Extract the (x, y) coordinate from the center of the cell holding the provided text.  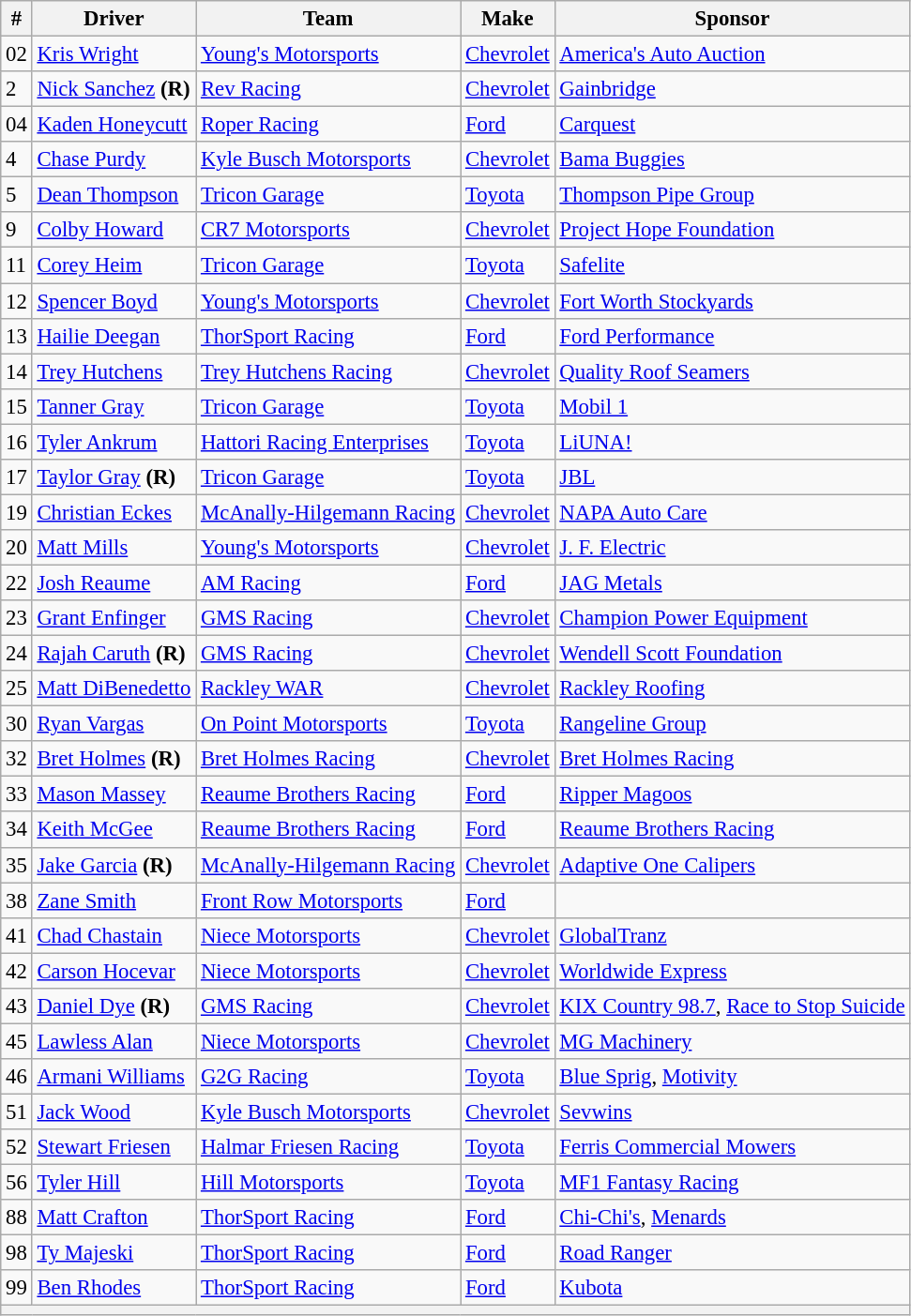
America's Auto Auction (732, 54)
JBL (732, 477)
Mason Massey (114, 794)
MF1 Fantasy Racing (732, 1183)
Kubota (732, 1288)
Hattori Racing Enterprises (328, 442)
19 (17, 512)
On Point Motorsports (328, 724)
Blue Sprig, Motivity (732, 1077)
Armani Williams (114, 1077)
98 (17, 1253)
Rev Racing (328, 89)
Matt Mills (114, 548)
Hill Motorsports (328, 1183)
Tyler Hill (114, 1183)
5 (17, 195)
Daniel Dye (R) (114, 1006)
Carson Hocevar (114, 971)
11 (17, 265)
Ford Performance (732, 336)
Ripper Magoos (732, 794)
Thompson Pipe Group (732, 195)
Corey Heim (114, 265)
14 (17, 371)
Worldwide Express (732, 971)
46 (17, 1077)
30 (17, 724)
Ty Majeski (114, 1253)
Safelite (732, 265)
Rajah Caruth (R) (114, 654)
Trey Hutchens Racing (328, 371)
23 (17, 618)
KIX Country 98.7, Race to Stop Suicide (732, 1006)
JAG Metals (732, 582)
Project Hope Foundation (732, 230)
02 (17, 54)
Front Row Motorsports (328, 900)
04 (17, 125)
MG Machinery (732, 1041)
Team (328, 19)
33 (17, 794)
Tanner Gray (114, 406)
32 (17, 759)
20 (17, 548)
4 (17, 159)
42 (17, 971)
Chad Chastain (114, 935)
Bama Buggies (732, 159)
16 (17, 442)
Nick Sanchez (R) (114, 89)
15 (17, 406)
AM Racing (328, 582)
41 (17, 935)
22 (17, 582)
Taylor Gray (R) (114, 477)
Kris Wright (114, 54)
Ferris Commercial Mowers (732, 1147)
Tyler Ankrum (114, 442)
Kaden Honeycutt (114, 125)
43 (17, 1006)
Lawless Alan (114, 1041)
24 (17, 654)
Carquest (732, 125)
NAPA Auto Care (732, 512)
88 (17, 1218)
Josh Reaume (114, 582)
Matt DiBenedetto (114, 688)
J. F. Electric (732, 548)
Ryan Vargas (114, 724)
Stewart Friesen (114, 1147)
G2G Racing (328, 1077)
12 (17, 301)
13 (17, 336)
CR7 Motorsports (328, 230)
Sevwins (732, 1112)
Rangeline Group (732, 724)
Quality Roof Seamers (732, 371)
45 (17, 1041)
Rackley Roofing (732, 688)
Driver (114, 19)
# (17, 19)
35 (17, 865)
2 (17, 89)
Chi-Chi's, Menards (732, 1218)
GlobalTranz (732, 935)
Keith McGee (114, 830)
51 (17, 1112)
Bret Holmes (R) (114, 759)
9 (17, 230)
Spencer Boyd (114, 301)
38 (17, 900)
99 (17, 1288)
Sponsor (732, 19)
Champion Power Equipment (732, 618)
Christian Eckes (114, 512)
52 (17, 1147)
Fort Worth Stockyards (732, 301)
Road Ranger (732, 1253)
Halmar Friesen Racing (328, 1147)
Hailie Deegan (114, 336)
Gainbridge (732, 89)
34 (17, 830)
Ben Rhodes (114, 1288)
Wendell Scott Foundation (732, 654)
Zane Smith (114, 900)
Grant Enfinger (114, 618)
Matt Crafton (114, 1218)
Mobil 1 (732, 406)
LiUNA! (732, 442)
Jack Wood (114, 1112)
Trey Hutchens (114, 371)
Roper Racing (328, 125)
25 (17, 688)
Jake Garcia (R) (114, 865)
Chase Purdy (114, 159)
Dean Thompson (114, 195)
17 (17, 477)
56 (17, 1183)
Rackley WAR (328, 688)
Colby Howard (114, 230)
Adaptive One Calipers (732, 865)
Make (508, 19)
